Locate the cell with the specified text and output its [x, y] center coordinate. 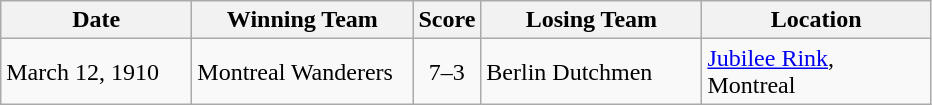
Jubilee Rink, Montreal [816, 72]
Losing Team [592, 20]
Winning Team [302, 20]
Score [447, 20]
7–3 [447, 72]
Date [96, 20]
March 12, 1910 [96, 72]
Montreal Wanderers [302, 72]
Location [816, 20]
Berlin Dutchmen [592, 72]
